Return (x, y) of the center of cell containing provided text 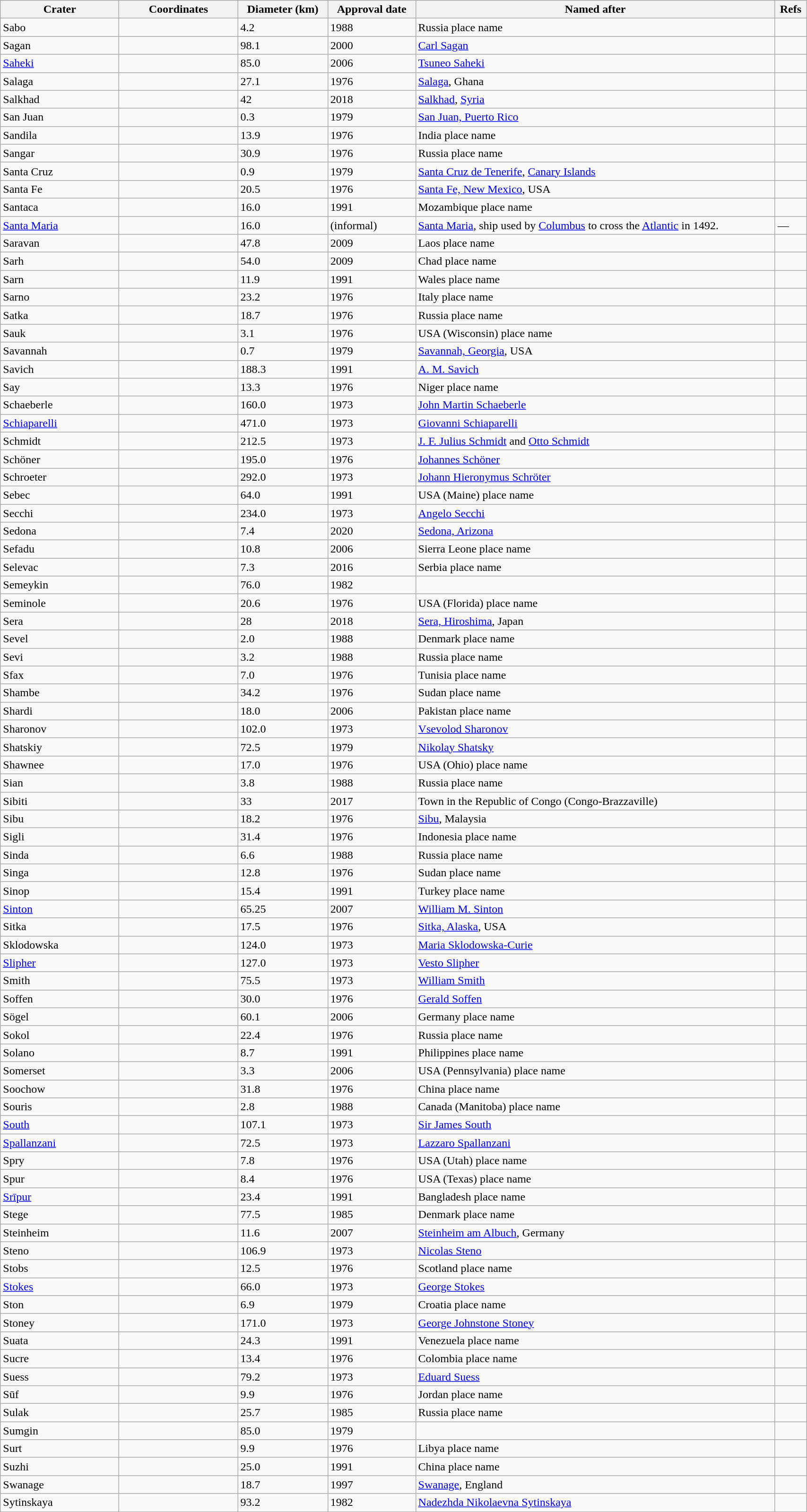
4.2 (283, 27)
20.6 (283, 603)
Chad place name (595, 261)
Santa Cruz de Tenerife, Canary Islands (595, 171)
George Stokes (595, 1287)
Sucre (60, 1358)
Bangladesh place name (595, 1197)
Nikolay Shatsky (595, 747)
471.0 (283, 423)
Say (60, 387)
124.0 (283, 945)
Serbia place name (595, 567)
Saheki (60, 63)
Suzhi (60, 1467)
Libya place name (595, 1449)
Italy place name (595, 297)
Carl Sagan (595, 45)
Swanage, England (595, 1485)
George Johnstone Stoney (595, 1322)
San Juan, Puerto Rico (595, 117)
Stokes (60, 1287)
Sarh (60, 261)
Indonesia place name (595, 837)
Sagan (60, 45)
2016 (372, 567)
1997 (372, 1485)
Salkhad (60, 99)
Sarno (60, 297)
Salkhad, Syria (595, 99)
Coordinates (179, 9)
USA (Wisconsin) place name (595, 333)
USA (Florida) place name (595, 603)
Sfax (60, 675)
Sigli (60, 837)
75.5 (283, 981)
Sarn (60, 279)
102.0 (283, 729)
USA (Utah) place name (595, 1161)
106.9 (283, 1251)
Vsevolod Sharonov (595, 729)
Shawnee (60, 765)
Germany place name (595, 1017)
11.6 (283, 1233)
Sauk (60, 333)
42 (283, 99)
234.0 (283, 513)
98.1 (283, 45)
J. F. Julius Schmidt and Otto Schmidt (595, 441)
160.0 (283, 405)
Diameter (km) (283, 9)
Sabo (60, 27)
Steinheim am Albuch, Germany (595, 1233)
USA (Texas) place name (595, 1179)
Gerald Soffen (595, 999)
Shambe (60, 693)
Sumgin (60, 1431)
Santaca (60, 207)
Salaga, Ghana (595, 81)
Singa (60, 873)
Somerset (60, 1071)
188.3 (283, 369)
27.1 (283, 81)
A. M. Savich (595, 369)
Solano (60, 1053)
31.4 (283, 837)
Seminole (60, 603)
195.0 (283, 459)
292.0 (283, 477)
Refs (790, 9)
0.3 (283, 117)
Stoney (60, 1322)
60.1 (283, 1017)
13.9 (283, 135)
Soffen (60, 999)
Sevi (60, 657)
64.0 (283, 495)
17.5 (283, 927)
0.7 (283, 351)
Crater (60, 9)
12.5 (283, 1269)
7.0 (283, 675)
127.0 (283, 963)
Sierra Leone place name (595, 549)
Schaeberle (60, 405)
34.2 (283, 693)
South (60, 1125)
3.2 (283, 657)
Sinop (60, 891)
Savannah (60, 351)
25.7 (283, 1413)
Approval date (372, 9)
8.4 (283, 1179)
USA (Maine) place name (595, 495)
Stege (60, 1215)
Surt (60, 1449)
Turkey place name (595, 891)
Schmidt (60, 441)
Venezuela place name (595, 1340)
Srīpur (60, 1197)
Sögel (60, 1017)
Schiaparelli (60, 423)
Philippines place name (595, 1053)
6.9 (283, 1305)
Steno (60, 1251)
2000 (372, 45)
28 (283, 621)
Smith (60, 981)
Sitka (60, 927)
Named after (595, 9)
22.4 (283, 1035)
Suata (60, 1340)
171.0 (283, 1322)
Savannah, Georgia, USA (595, 351)
Spry (60, 1161)
93.2 (283, 1503)
2.8 (283, 1107)
Sinton (60, 909)
3.8 (283, 783)
6.6 (283, 855)
Schöner (60, 459)
Sūf (60, 1395)
65.25 (283, 909)
Angelo Secchi (595, 513)
30.9 (283, 153)
3.1 (283, 333)
Sera (60, 621)
2017 (372, 801)
Sefadu (60, 549)
Johann Hieronymus Schröter (595, 477)
William M. Sinton (595, 909)
13.3 (283, 387)
Stobs (60, 1269)
54.0 (283, 261)
Selevac (60, 567)
31.8 (283, 1089)
(informal) (372, 225)
Vesto Slipher (595, 963)
18.0 (283, 711)
Santa Fe, New Mexico, USA (595, 189)
17.0 (283, 765)
2020 (372, 531)
Sinda (60, 855)
Soochow (60, 1089)
10.8 (283, 549)
Nadezhda Nikolaevna Sytinskaya (595, 1503)
3.3 (283, 1071)
Sedona (60, 531)
Savich (60, 369)
San Juan (60, 117)
212.5 (283, 441)
Maria Sklodowska-Curie (595, 945)
2.0 (283, 639)
12.8 (283, 873)
Sharonov (60, 729)
Tunisia place name (595, 675)
Secchi (60, 513)
Jordan place name (595, 1395)
USA (Pennsylvania) place name (595, 1071)
107.1 (283, 1125)
Canada (Manitoba) place name (595, 1107)
Johannes Schöner (595, 459)
Spur (60, 1179)
0.9 (283, 171)
USA (Ohio) place name (595, 765)
23.2 (283, 297)
Nicolas Steno (595, 1251)
Swanage (60, 1485)
23.4 (283, 1197)
Sebec (60, 495)
7.8 (283, 1161)
30.0 (283, 999)
24.3 (283, 1340)
India place name (595, 135)
Sevel (60, 639)
William Smith (595, 981)
Niger place name (595, 387)
Sokol (60, 1035)
7.4 (283, 531)
Semeykin (60, 585)
77.5 (283, 1215)
20.5 (283, 189)
Sklodowska (60, 945)
Santa Maria (60, 225)
Santa Maria, ship used by Columbus to cross the Atlantic in 1492. (595, 225)
Shardi (60, 711)
Sitka, Alaska, USA (595, 927)
Sian (60, 783)
— (790, 225)
Sandila (60, 135)
Sangar (60, 153)
79.2 (283, 1377)
33 (283, 801)
Souris (60, 1107)
Sedona, Arizona (595, 531)
8.7 (283, 1053)
Satka (60, 315)
Town in the Republic of Congo (Congo-Brazzaville) (595, 801)
Slipher (60, 963)
Santa Cruz (60, 171)
18.2 (283, 819)
Pakistan place name (595, 711)
Steinheim (60, 1233)
Saravan (60, 243)
Santa Fe (60, 189)
Sibu, Malaysia (595, 819)
Ston (60, 1305)
15.4 (283, 891)
Lazzaro Spallanzani (595, 1143)
Sytinskaya (60, 1503)
Sibiti (60, 801)
66.0 (283, 1287)
13.4 (283, 1358)
47.8 (283, 243)
Croatia place name (595, 1305)
Tsuneo Saheki (595, 63)
Eduard Suess (595, 1377)
Shatskiy (60, 747)
Spallanzani (60, 1143)
Sibu (60, 819)
7.3 (283, 567)
John Martin Schaeberle (595, 405)
Wales place name (595, 279)
Giovanni Schiaparelli (595, 423)
Sulak (60, 1413)
Colombia place name (595, 1358)
Suess (60, 1377)
11.9 (283, 279)
Sera, Hiroshima, Japan (595, 621)
76.0 (283, 585)
Scotland place name (595, 1269)
Schroeter (60, 477)
Sir James South (595, 1125)
Laos place name (595, 243)
Salaga (60, 81)
25.0 (283, 1467)
Mozambique place name (595, 207)
